Provide the (X, Y) coordinate of the cell's center where the given text is located.  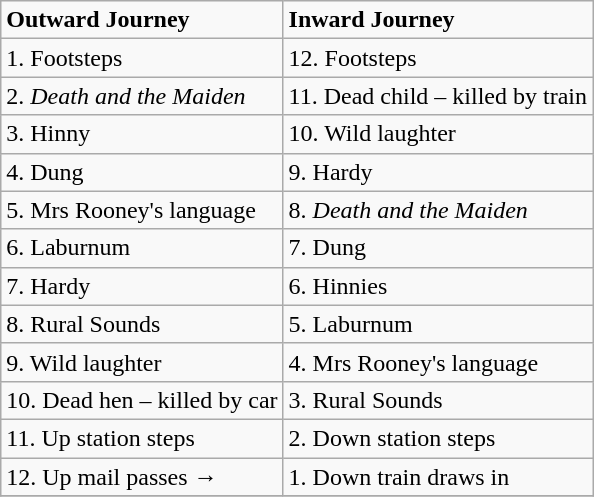
3. Rural Sounds (438, 400)
7. Dung (438, 248)
11. Up station steps (142, 438)
Inward Journey (438, 20)
4. Dung (142, 172)
8. Death and the Maiden (438, 210)
9. Wild laughter (142, 362)
11. Dead child – killed by train (438, 96)
6. Hinnies (438, 286)
10. Dead hen – killed by car (142, 400)
5. Mrs Rooney's language (142, 210)
10. Wild laughter (438, 134)
4. Mrs Rooney's language (438, 362)
12. Footsteps (438, 58)
2. Death and the Maiden (142, 96)
6. Laburnum (142, 248)
2. Down station steps (438, 438)
12. Up mail passes → (142, 477)
9. Hardy (438, 172)
5. Laburnum (438, 324)
7. Hardy (142, 286)
Outward Journey (142, 20)
3. Hinny (142, 134)
1. Down train draws in (438, 477)
8. Rural Sounds (142, 324)
1. Footsteps (142, 58)
